Detect which cell encompasses the target text, then output its [x, y] center coordinate. 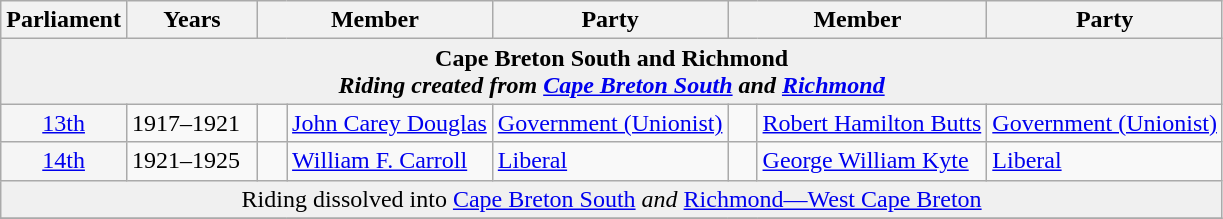
George William Kyte [872, 161]
1917–1921 [192, 123]
1921–1925 [192, 161]
John Carey Douglas [390, 123]
Years [192, 20]
Riding dissolved into Cape Breton South and Richmond—West Cape Breton [612, 199]
Robert Hamilton Butts [872, 123]
Cape Breton South and RichmondRiding created from Cape Breton South and Richmond [612, 72]
Parliament [64, 20]
14th [64, 161]
William F. Carroll [390, 161]
13th [64, 123]
